Search for the cell housing the specified text and yield its [x, y] center coordinate. 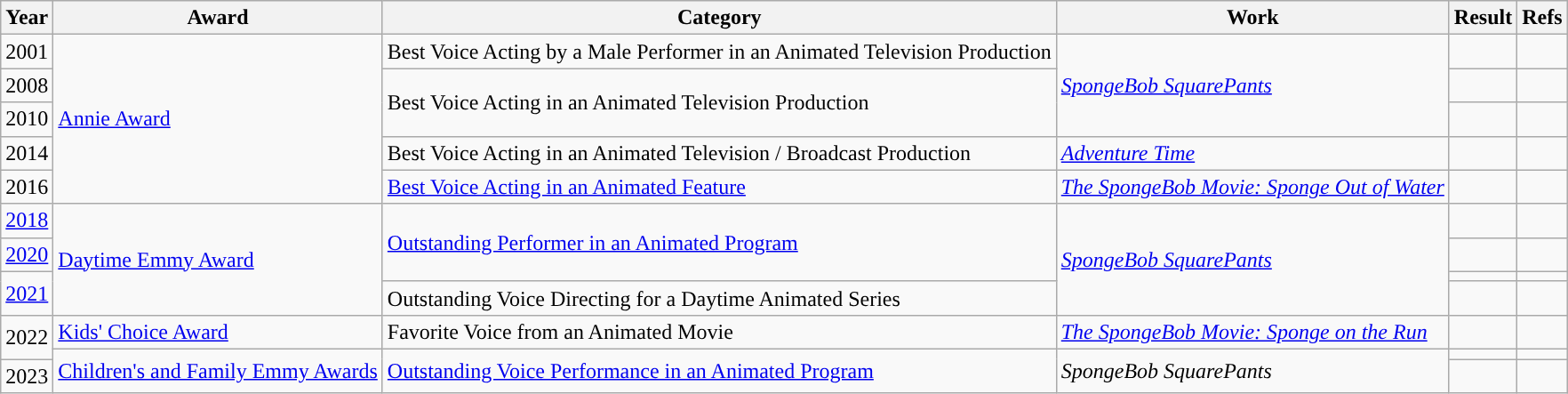
2010 [27, 119]
Daytime Emmy Award [218, 260]
Refs [1542, 18]
The SpongeBob Movie: Sponge Out of Water [1252, 187]
Annie Award [218, 119]
2018 [27, 221]
Award [218, 18]
Favorite Voice from an Animated Movie [719, 332]
Outstanding Performer in an Animated Program [719, 242]
2022 [27, 336]
Year [27, 18]
2016 [27, 187]
Outstanding Voice Directing for a Daytime Animated Series [719, 298]
Kids' Choice Award [218, 332]
Best Voice Acting in an Animated Television / Broadcast Production [719, 153]
2020 [27, 254]
2001 [27, 52]
Best Voice Acting in an Animated Feature [719, 187]
Children's and Family Emmy Awards [218, 370]
Outstanding Voice Performance in an Animated Program [719, 370]
2023 [27, 376]
The SpongeBob Movie: Sponge on the Run [1252, 332]
2014 [27, 153]
2008 [27, 85]
Category [719, 18]
Best Voice Acting by a Male Performer in an Animated Television Production [719, 52]
Result [1483, 18]
Work [1252, 18]
Best Voice Acting in an Animated Television Production [719, 102]
2021 [27, 293]
Adventure Time [1252, 153]
